Return the (X, Y) coordinate for the center point of the cell that contains the specified text.  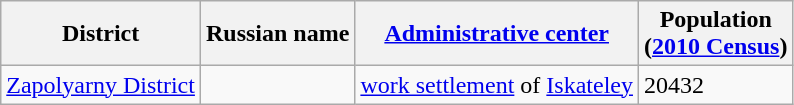
Administrative center (497, 34)
Russian name (277, 34)
Zapolyarny District (101, 85)
20432 (716, 85)
Population(2010 Census) (716, 34)
work settlement of Iskateley (497, 85)
District (101, 34)
